Find where the given text appears and provide that cell's center as [x, y] coordinate. 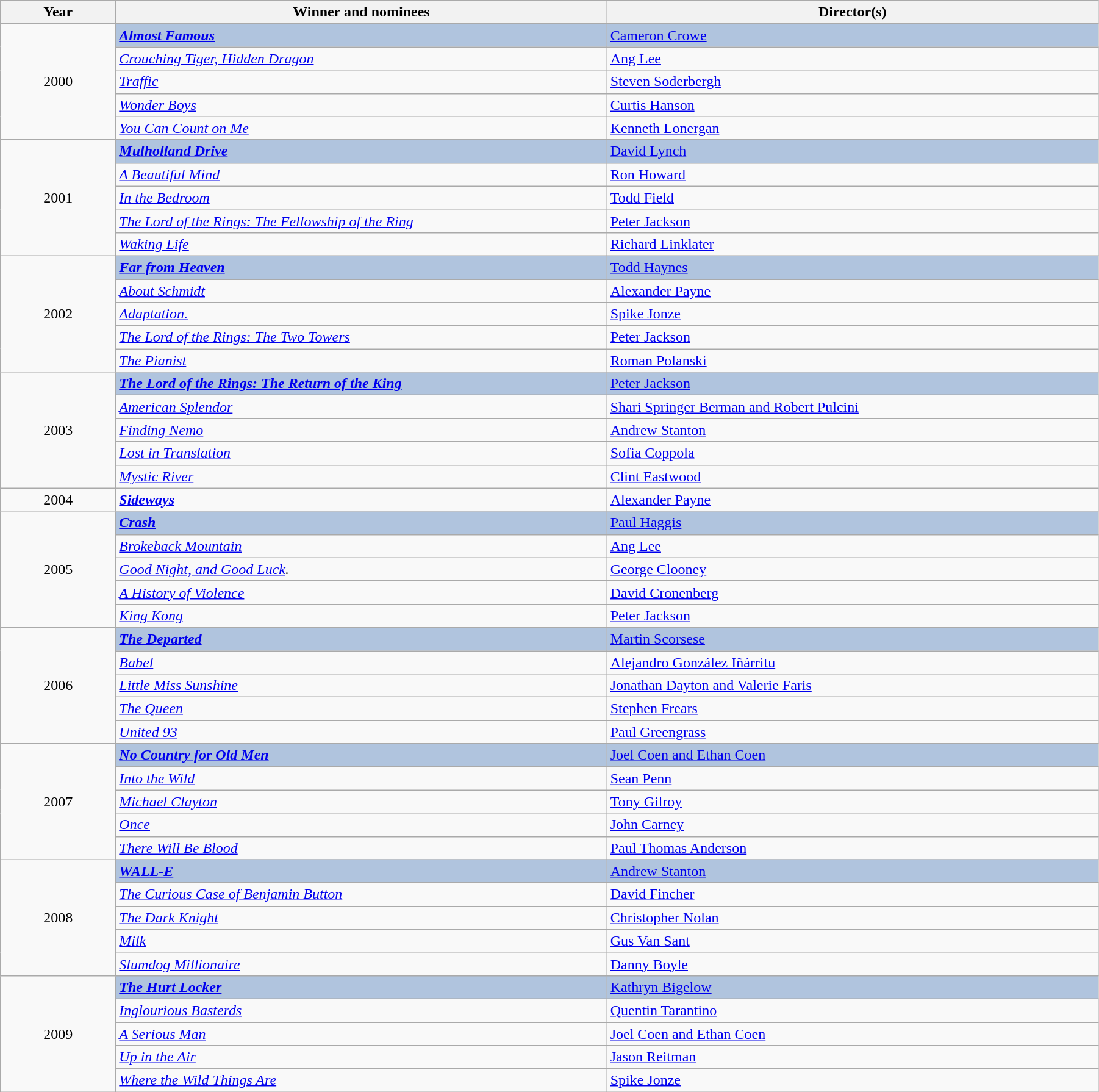
Paul Haggis [853, 523]
2005 [59, 569]
A History of Violence [361, 592]
Sofia Coppola [853, 453]
Clint Eastwood [853, 476]
Sean Penn [853, 778]
The Pianist [361, 361]
United 93 [361, 732]
American Splendor [361, 407]
George Clooney [853, 569]
Far from Heaven [361, 267]
The Lord of the Rings: The Fellowship of the Ring [361, 221]
King Kong [361, 616]
Director(s) [853, 12]
David Cronenberg [853, 592]
Tony Gilroy [853, 802]
Curtis Hanson [853, 105]
Jonathan Dayton and Valerie Faris [853, 686]
Inglourious Basterds [361, 1010]
David Lynch [853, 151]
Kathryn Bigelow [853, 987]
Almost Famous [361, 35]
2003 [59, 430]
In the Bedroom [361, 198]
Paul Greengrass [853, 732]
Mulholland Drive [361, 151]
Where the Wild Things Are [361, 1080]
Brokeback Mountain [361, 546]
Milk [361, 941]
Jason Reitman [853, 1057]
Into the Wild [361, 778]
2008 [59, 918]
2007 [59, 802]
Christopher Nolan [853, 918]
WALL-E [361, 871]
Todd Haynes [853, 267]
Steven Soderbergh [853, 82]
2002 [59, 314]
Kenneth Lonergan [853, 128]
Lost in Translation [361, 453]
Once [361, 825]
The Departed [361, 639]
Winner and nominees [361, 12]
Alejandro González Iñárritu [853, 662]
Gus Van Sant [853, 941]
Crouching Tiger, Hidden Dragon [361, 59]
The Dark Knight [361, 918]
There Will Be Blood [361, 848]
No Country for Old Men [361, 755]
Paul Thomas Anderson [853, 848]
Martin Scorsese [853, 639]
2004 [59, 500]
You Can Count on Me [361, 128]
The Lord of the Rings: The Two Towers [361, 337]
Adaptation. [361, 314]
About Schmidt [361, 291]
The Queen [361, 709]
2009 [59, 1033]
A Beautiful Mind [361, 174]
Todd Field [853, 198]
Richard Linklater [853, 244]
Year [59, 12]
Danny Boyle [853, 964]
The Curious Case of Benjamin Button [361, 894]
Slumdog Millionaire [361, 964]
Finding Nemo [361, 430]
Quentin Tarantino [853, 1010]
Waking Life [361, 244]
Mystic River [361, 476]
The Lord of the Rings: The Return of the King [361, 384]
Shari Springer Berman and Robert Pulcini [853, 407]
A Serious Man [361, 1034]
Michael Clayton [361, 802]
Traffic [361, 82]
Sideways [361, 500]
2000 [59, 82]
Cameron Crowe [853, 35]
Wonder Boys [361, 105]
Roman Polanski [853, 361]
2001 [59, 198]
David Fincher [853, 894]
Little Miss Sunshine [361, 686]
Stephen Frears [853, 709]
The Hurt Locker [361, 987]
Ron Howard [853, 174]
Good Night, and Good Luck. [361, 569]
Babel [361, 662]
Up in the Air [361, 1057]
2006 [59, 685]
John Carney [853, 825]
Crash [361, 523]
